Output the (x, y) coordinate of the center of the cell containing the given text.  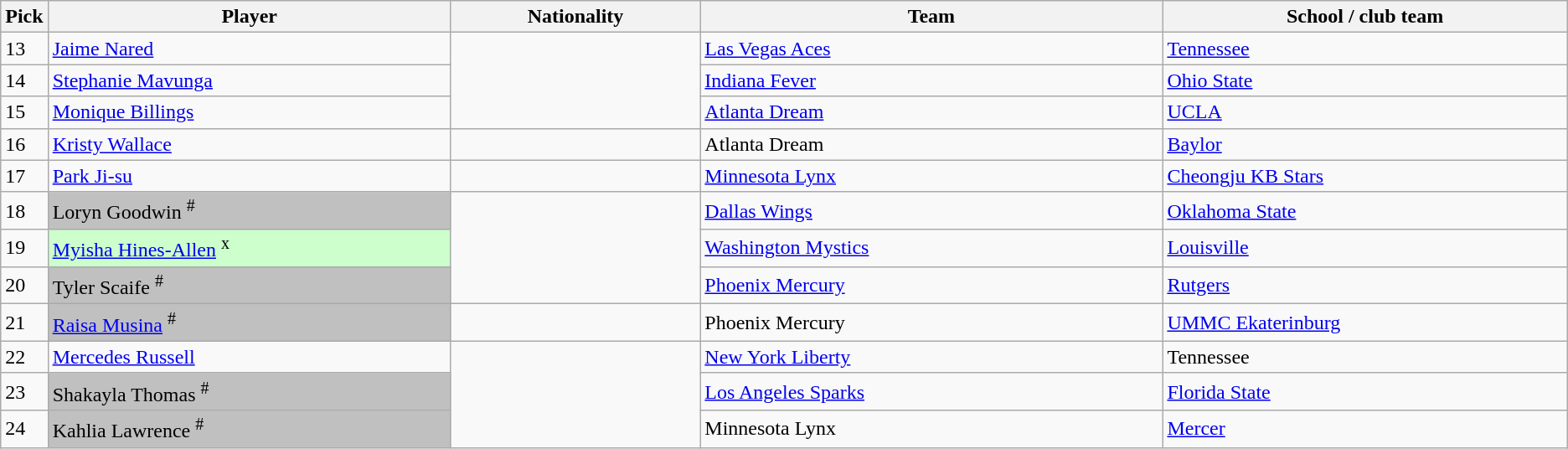
Dallas Wings (931, 211)
Myisha Hines-Allen x (250, 248)
Loryn Goodwin # (250, 211)
24 (24, 429)
Florida State (1365, 392)
15 (24, 112)
Stephanie Mavunga (250, 80)
Louisville (1365, 248)
Washington Mystics (931, 248)
18 (24, 211)
Monique Billings (250, 112)
Jaime Nared (250, 49)
UMMC Ekaterinburg (1365, 323)
Ohio State (1365, 80)
UCLA (1365, 112)
Oklahoma State (1365, 211)
13 (24, 49)
Indiana Fever (931, 80)
Park Ji-su (250, 176)
22 (24, 357)
19 (24, 248)
Los Angeles Sparks (931, 392)
Kahlia Lawrence # (250, 429)
Kristy Wallace (250, 144)
School / club team (1365, 17)
Las Vegas Aces (931, 49)
Pick (24, 17)
Shakayla Thomas # (250, 392)
Tyler Scaife # (250, 285)
Baylor (1365, 144)
Raisa Musina # (250, 323)
Cheongju KB Stars (1365, 176)
Player (250, 17)
23 (24, 392)
New York Liberty (931, 357)
Rutgers (1365, 285)
Team (931, 17)
Nationality (575, 17)
17 (24, 176)
21 (24, 323)
16 (24, 144)
20 (24, 285)
14 (24, 80)
Mercer (1365, 429)
Mercedes Russell (250, 357)
